Return the (X, Y) coordinate for the center point of the cell that contains the specified text.  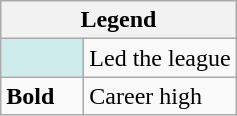
Bold (42, 96)
Legend (118, 20)
Led the league (160, 58)
Career high (160, 96)
